Return the (x, y) coordinate for the center point of the cell that contains the specified text.  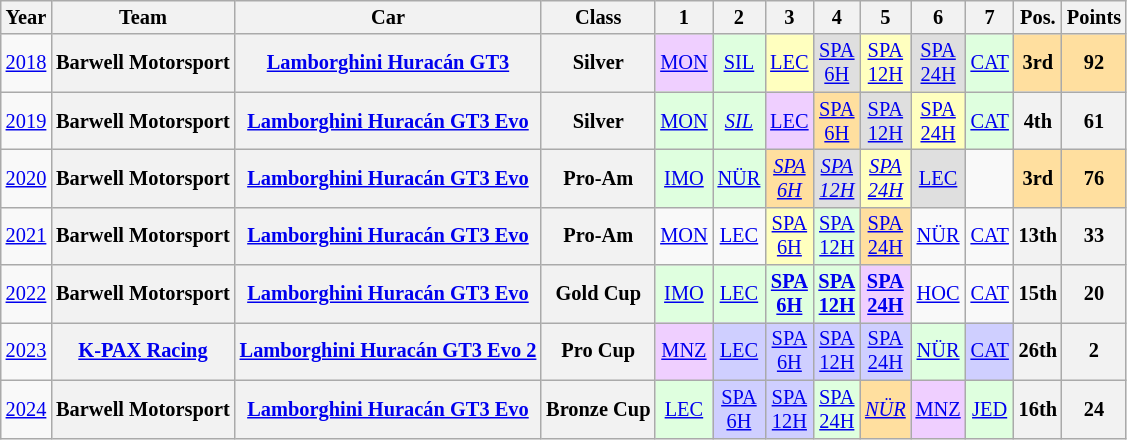
Lamborghini Huracán GT3 (388, 63)
2024 (26, 409)
76 (1094, 178)
4 (836, 17)
3 (789, 17)
2022 (26, 294)
24 (1094, 409)
92 (1094, 63)
Team (143, 17)
33 (1094, 236)
K-PAX Racing (143, 351)
16th (1038, 409)
2021 (26, 236)
2020 (26, 178)
JED (990, 409)
Pos. (1038, 17)
Lamborghini Huracán GT3 Evo 2 (388, 351)
Pro Cup (598, 351)
1 (684, 17)
20 (1094, 294)
Year (26, 17)
Gold Cup (598, 294)
13th (1038, 236)
Bronze Cup (598, 409)
2019 (26, 121)
Points (1094, 17)
6 (938, 17)
26th (1038, 351)
5 (885, 17)
7 (990, 17)
15th (1038, 294)
4th (1038, 121)
Car (388, 17)
61 (1094, 121)
HOC (938, 294)
2018 (26, 63)
2023 (26, 351)
Class (598, 17)
